Extract the (x, y) coordinate from the center of the cell holding the provided text.  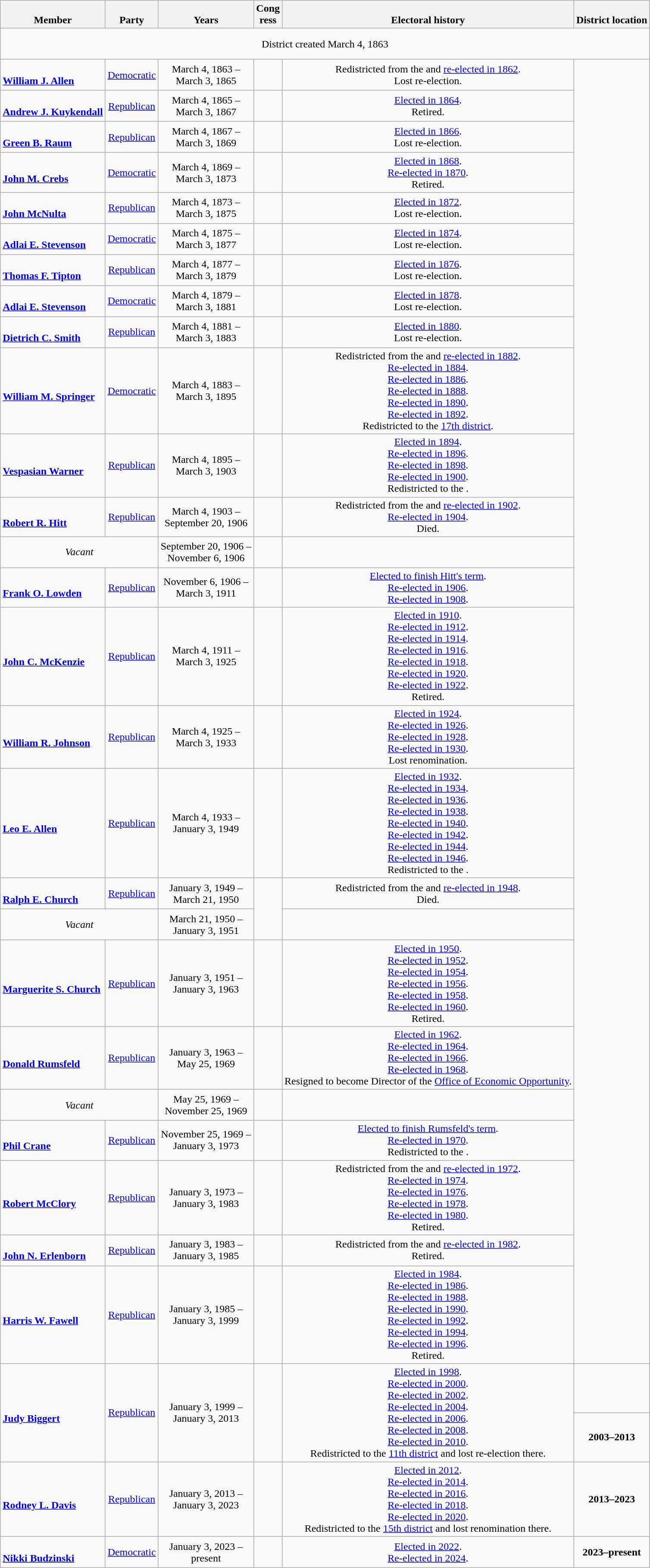
John McNulta (53, 208)
Elected in 1950.Re-elected in 1952.Re-elected in 1954.Re-elected in 1956.Re-elected in 1958.Re-elected in 1960.Retired. (428, 983)
2003–2013 (612, 1437)
Elected in 2022.Re-elected in 2024. (428, 1552)
January 3, 1963 –May 25, 1969 (206, 1058)
William M. Springer (53, 391)
Green B. Raum (53, 137)
Redistricted from the and re-elected in 1982.Retired. (428, 1251)
January 3, 1983 –January 3, 1985 (206, 1251)
William J. Allen (53, 75)
Elected in 1984.Re-elected in 1986.Re-elected in 1988.Re-elected in 1990.Re-elected in 1992.Re-elected in 1994.Re-elected in 1996.Retired. (428, 1315)
Phil Crane (53, 1140)
John C. McKenzie (53, 657)
March 21, 1950 –January 3, 1951 (206, 924)
November 6, 1906 –March 3, 1911 (206, 588)
January 3, 2013 –January 3, 2023 (206, 1499)
Elected in 1868.Re-elected in 1870.Retired. (428, 173)
Elected in 1876.Lost re-election. (428, 270)
March 4, 1883 –March 3, 1895 (206, 391)
Elected in 1924.Re-elected in 1926.Re-elected in 1928.Re-elected in 1930.Lost renomination. (428, 737)
2013–2023 (612, 1499)
March 4, 1881 –March 3, 1883 (206, 332)
Judy Biggert (53, 1413)
March 4, 1863 –March 3, 1865 (206, 75)
Robert McClory (53, 1197)
Leo E. Allen (53, 823)
March 4, 1879 –March 3, 1881 (206, 301)
March 4, 1911 –March 3, 1925 (206, 657)
Vespasian Warner (53, 465)
Ralph E. Church (53, 893)
January 3, 1973 –January 3, 1983 (206, 1197)
January 3, 1985 –January 3, 1999 (206, 1315)
Donald Rumsfeld (53, 1058)
Redistricted from the and re-elected in 1948.Died. (428, 893)
Elected in 1874.Lost re-election. (428, 239)
Elected in 1864.Retired. (428, 106)
Redistricted from the and re-elected in 1902.Re-elected in 1904.Died. (428, 517)
March 4, 1875 –March 3, 1877 (206, 239)
Thomas F. Tipton (53, 270)
March 4, 1867 –March 3, 1869 (206, 137)
Elected in 1872.Lost re-election. (428, 208)
Rodney L. Davis (53, 1499)
January 3, 1999 –January 3, 2013 (206, 1413)
Andrew J. Kuykendall (53, 106)
Elected in 1962.Re-elected in 1964.Re-elected in 1966.Re-elected in 1968.Resigned to become Director of the Office of Economic Opportunity. (428, 1058)
Elected in 1878.Lost re-election. (428, 301)
Frank O. Lowden (53, 588)
May 25, 1969 –November 25, 1969 (206, 1105)
March 4, 1869 –March 3, 1873 (206, 173)
Party (132, 15)
September 20, 1906 –November 6, 1906 (206, 552)
Marguerite S. Church (53, 983)
Electoral history (428, 15)
Dietrich C. Smith (53, 332)
March 4, 1865 –March 3, 1867 (206, 106)
March 4, 1873 –March 3, 1875 (206, 208)
March 4, 1903 –September 20, 1906 (206, 517)
Elected in 1866.Lost re-election. (428, 137)
Elected to finish Hitt's term.Re-elected in 1906.Re-elected in 1908. (428, 588)
Elected in 1910.Re-elected in 1912.Re-elected in 1914.Re-elected in 1916.Re-elected in 1918.Re-elected in 1920.Re-elected in 1922.Retired. (428, 657)
Congress (268, 15)
March 4, 1895 –March 3, 1903 (206, 465)
Elected in 1894.Re-elected in 1896.Re-elected in 1898.Re-elected in 1900.Redistricted to the . (428, 465)
March 4, 1933 –January 3, 1949 (206, 823)
January 3, 1951 –January 3, 1963 (206, 983)
William R. Johnson (53, 737)
November 25, 1969 –January 3, 1973 (206, 1140)
John N. Erlenborn (53, 1251)
March 4, 1925 –March 3, 1933 (206, 737)
Member (53, 15)
John M. Crebs (53, 173)
Years (206, 15)
March 4, 1877 –March 3, 1879 (206, 270)
Elected to finish Rumsfeld's term.Re-elected in 1970.Redistricted to the . (428, 1140)
Harris W. Fawell (53, 1315)
Redistricted from the and re-elected in 1862.Lost re-election. (428, 75)
Robert R. Hitt (53, 517)
District location (612, 15)
January 3, 2023 –present (206, 1552)
District created March 4, 1863 (325, 44)
January 3, 1949 –March 21, 1950 (206, 893)
Elected in 1880.Lost re-election. (428, 332)
2023–present (612, 1552)
Redistricted from the and re-elected in 1972.Re-elected in 1974.Re-elected in 1976.Re-elected in 1978.Re-elected in 1980.Retired. (428, 1197)
Nikki Budzinski (53, 1552)
